Capture the cell that displays the provided text and extract its [X, Y] central coordinate. 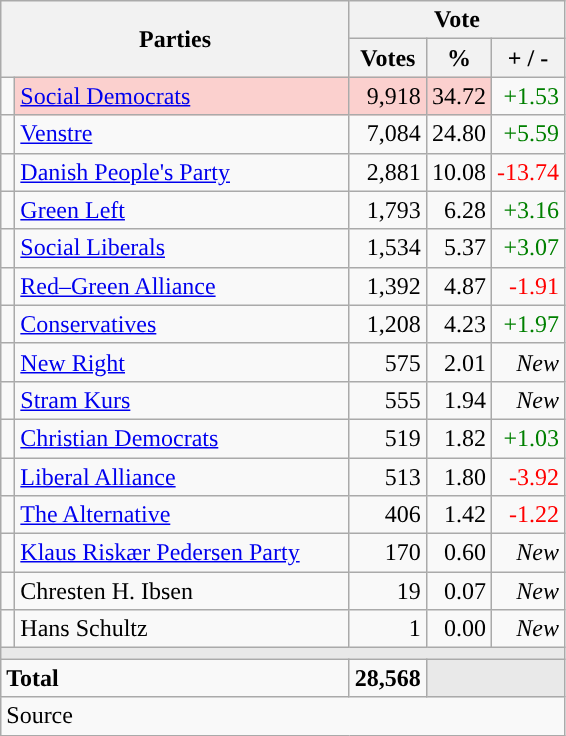
+3.07 [528, 248]
34.72 [458, 96]
+1.97 [528, 324]
+5.59 [528, 134]
Christian Democrats [182, 438]
1.94 [458, 400]
1 [388, 629]
-13.74 [528, 172]
1,392 [388, 286]
1,793 [388, 210]
Chresten H. Ibsen [182, 591]
Source [283, 716]
1,534 [388, 248]
Klaus Riskær Pedersen Party [182, 553]
Red–Green Alliance [182, 286]
Vote [456, 20]
Hans Schultz [182, 629]
28,568 [388, 678]
5.37 [458, 248]
1.80 [458, 477]
+ / - [528, 58]
+3.16 [528, 210]
Social Liberals [182, 248]
Conservatives [182, 324]
19 [388, 591]
-1.22 [528, 515]
0.60 [458, 553]
2.01 [458, 362]
1,208 [388, 324]
6.28 [458, 210]
0.00 [458, 629]
+1.03 [528, 438]
0.07 [458, 591]
Votes [388, 58]
Social Democrats [182, 96]
Danish People's Party [182, 172]
% [458, 58]
170 [388, 553]
406 [388, 515]
+1.53 [528, 96]
4.23 [458, 324]
519 [388, 438]
The Alternative [182, 515]
4.87 [458, 286]
-3.92 [528, 477]
24.80 [458, 134]
Venstre [182, 134]
2,881 [388, 172]
9,918 [388, 96]
Parties [176, 39]
513 [388, 477]
Stram Kurs [182, 400]
1.42 [458, 515]
Green Left [182, 210]
575 [388, 362]
Liberal Alliance [182, 477]
7,084 [388, 134]
555 [388, 400]
New Right [182, 362]
Total [176, 678]
-1.91 [528, 286]
1.82 [458, 438]
10.08 [458, 172]
